Return the (x, y) coordinate for the center point of the cell that contains the specified text.  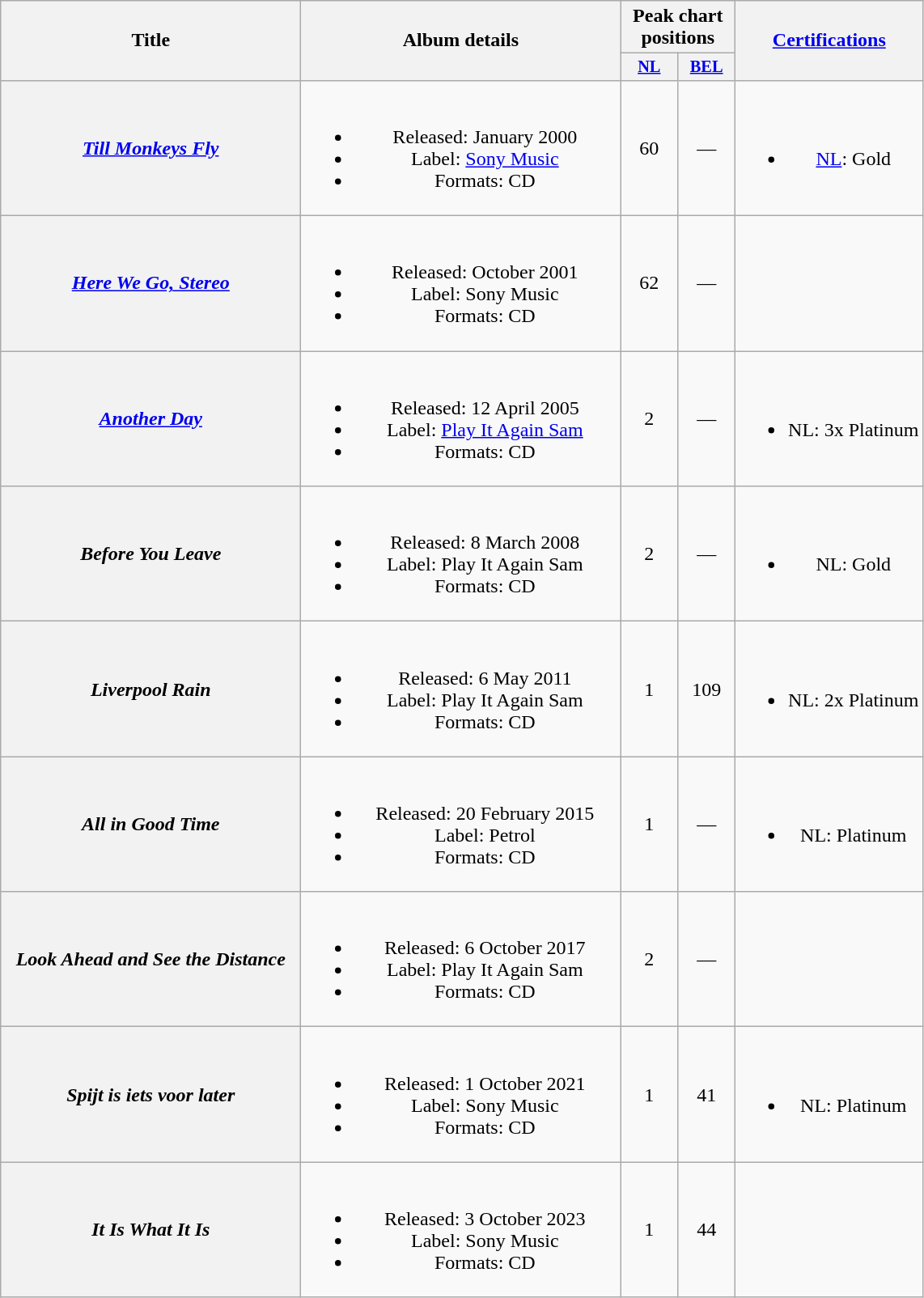
41 (707, 1094)
62 (649, 283)
Album details (461, 40)
BEL (707, 67)
Released: October 2001Label: Sony MusicFormats: CD (461, 283)
Released: 1 October 2021Label: Sony MusicFormats: CD (461, 1094)
Look Ahead and See the Distance (150, 960)
60 (649, 147)
Till Monkeys Fly (150, 147)
NL: 2x Platinum (829, 689)
Released: 6 October 2017Label: Play It Again SamFormats: CD (461, 960)
NL (649, 67)
Released: 6 May 2011Label: Play It Again SamFormats: CD (461, 689)
109 (707, 689)
Spijt is iets voor later (150, 1094)
Liverpool Rain (150, 689)
Released: 3 October 2023Label: Sony MusicFormats: CD (461, 1230)
Released: January 2000Label: Sony MusicFormats: CD (461, 147)
All in Good Time (150, 824)
Released: 8 March 2008Label: Play It Again SamFormats: CD (461, 554)
Peak chart positions (678, 28)
NL: 3x Platinum (829, 419)
Here We Go, Stereo (150, 283)
Released: 20 February 2015Label: PetrolFormats: CD (461, 824)
It Is What It Is (150, 1230)
Certifications (829, 40)
44 (707, 1230)
Title (150, 40)
Another Day (150, 419)
Before You Leave (150, 554)
Released: 12 April 2005Label: Play It Again SamFormats: CD (461, 419)
